From the cell containing the given text, extract its center point as [x, y] coordinate. 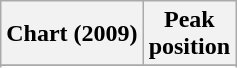
Peakposition [189, 34]
Chart (2009) [72, 34]
